Return (x, y) of the center of cell containing provided text 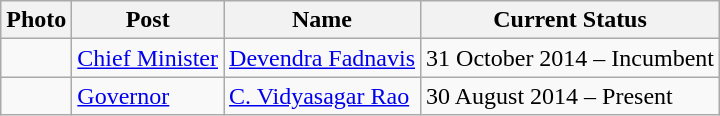
Chief Minister (148, 58)
C. Vidyasagar Rao (322, 96)
Photo (36, 20)
Devendra Fadnavis (322, 58)
Current Status (570, 20)
Post (148, 20)
31 October 2014 – Incumbent (570, 58)
30 August 2014 – Present (570, 96)
Governor (148, 96)
Name (322, 20)
